Determine the [x, y] coordinate at the center of the cell enclosing the given text.  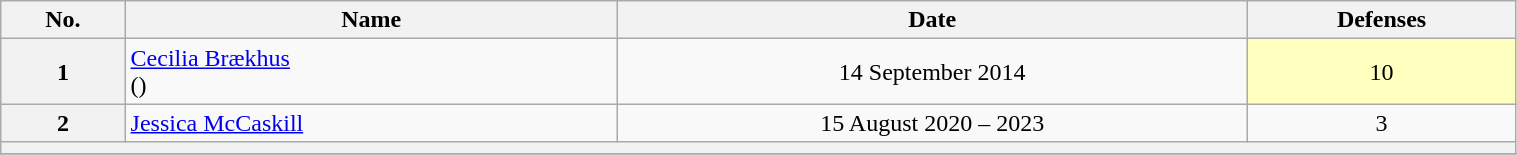
Date [932, 20]
2 [63, 123]
Defenses [1382, 20]
Cecilia Brækhus() [371, 72]
3 [1382, 123]
14 September 2014 [932, 72]
1 [63, 72]
Jessica McCaskill [371, 123]
Name [371, 20]
10 [1382, 72]
No. [63, 20]
15 August 2020 – 2023 [932, 123]
